Return the (X, Y) coordinate for the center point of the cell that contains the specified text.  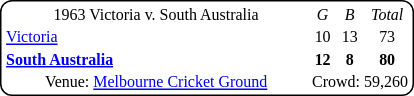
1963 Victoria v. South Australia (156, 14)
73 (388, 37)
Victoria (156, 37)
G (323, 14)
10 (323, 37)
8 (350, 60)
80 (388, 60)
B (350, 14)
Crowd: 59,260 (360, 82)
South Australia (156, 60)
Total (388, 14)
13 (350, 37)
Venue: Melbourne Cricket Ground (156, 82)
12 (323, 60)
